Find where the given text appears and provide that cell's center as (x, y) coordinate. 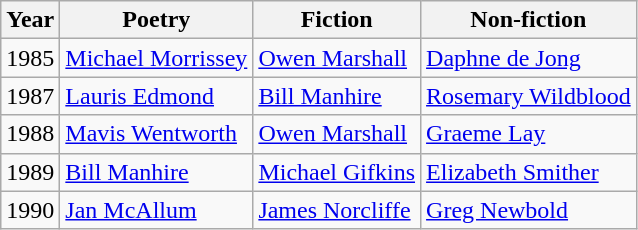
1989 (30, 172)
Daphne de Jong (529, 58)
Michael Gifkins (337, 172)
1987 (30, 96)
Fiction (337, 20)
Mavis Wentworth (156, 134)
Elizabeth Smither (529, 172)
Greg Newbold (529, 210)
Graeme Lay (529, 134)
1988 (30, 134)
1990 (30, 210)
Michael Morrissey (156, 58)
Rosemary Wildblood (529, 96)
1985 (30, 58)
Non-fiction (529, 20)
Lauris Edmond (156, 96)
Jan McAllum (156, 210)
James Norcliffe (337, 210)
Year (30, 20)
Poetry (156, 20)
